Detect which cell encompasses the target text, then output its (x, y) center coordinate. 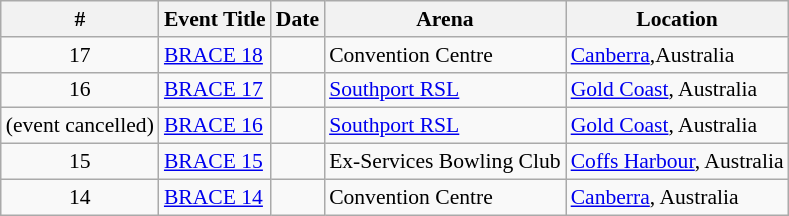
Canberra, Australia (678, 197)
Date (298, 19)
Event Title (215, 19)
14 (80, 197)
(event cancelled) (80, 126)
# (80, 19)
BRACE 17 (215, 90)
Arena (445, 19)
Canberra,Australia (678, 55)
16 (80, 90)
BRACE 14 (215, 197)
BRACE 18 (215, 55)
Ex-Services Bowling Club (445, 162)
BRACE 15 (215, 162)
15 (80, 162)
17 (80, 55)
BRACE 16 (215, 126)
Coffs Harbour, Australia (678, 162)
Location (678, 19)
